Find where the given text appears and provide that cell's center as [x, y] coordinate. 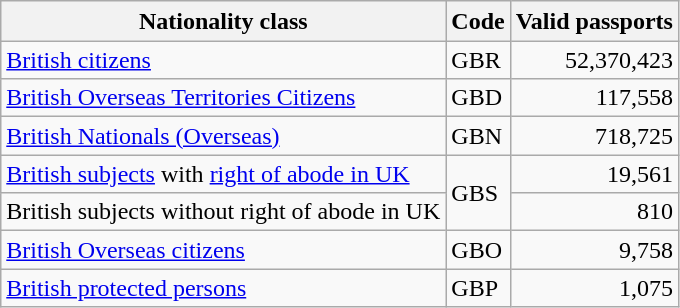
GBD [478, 98]
Code [478, 21]
GBP [478, 288]
1,075 [594, 288]
British citizens [224, 60]
GBR [478, 60]
British Nationals (Overseas) [224, 136]
19,561 [594, 174]
810 [594, 212]
Valid passports [594, 21]
British subjects without right of abode in UK [224, 212]
117,558 [594, 98]
GBO [478, 250]
52,370,423 [594, 60]
British Overseas citizens [224, 250]
Nationality class [224, 21]
GBN [478, 136]
British subjects with right of abode in UK [224, 174]
British protected persons [224, 288]
9,758 [594, 250]
GBS [478, 193]
British Overseas Territories Citizens [224, 98]
718,725 [594, 136]
